Pinpoint the cell where the given text exists, returning its [X, Y] midpoint coordinate. 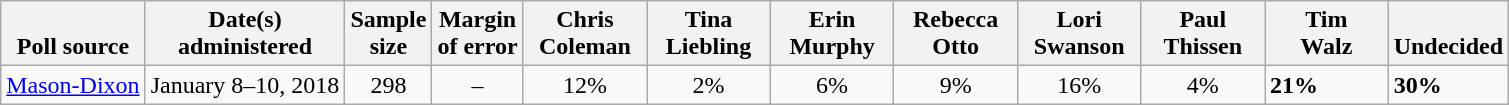
30% [1448, 85]
RebeccaOtto [956, 34]
Undecided [1448, 34]
TimWalz [1327, 34]
6% [832, 85]
January 8–10, 2018 [245, 85]
Mason-Dixon [73, 85]
– [478, 85]
ErinMurphy [832, 34]
21% [1327, 85]
PaulThissen [1203, 34]
Date(s)administered [245, 34]
4% [1203, 85]
298 [388, 85]
TinaLiebling [709, 34]
ChrisColeman [585, 34]
LoriSwanson [1079, 34]
16% [1079, 85]
12% [585, 85]
2% [709, 85]
Marginof error [478, 34]
9% [956, 85]
Poll source [73, 34]
Samplesize [388, 34]
